Detect which cell encompasses the target text, then output its (x, y) center coordinate. 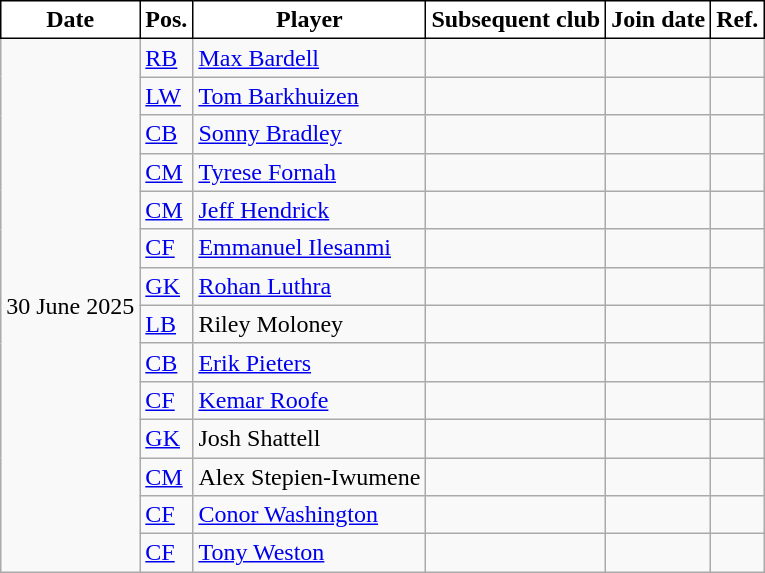
Player (310, 20)
Subsequent club (516, 20)
Jeff Hendrick (310, 210)
Josh Shattell (310, 438)
Riley Moloney (310, 324)
RB (166, 58)
Date (70, 20)
Pos. (166, 20)
LW (166, 96)
Max Bardell (310, 58)
Ref. (738, 20)
30 June 2025 (70, 306)
Tyrese Fornah (310, 172)
Erik Pieters (310, 362)
Conor Washington (310, 515)
Rohan Luthra (310, 286)
Join date (658, 20)
LB (166, 324)
Alex Stepien-Iwumene (310, 477)
Tom Barkhuizen (310, 96)
Kemar Roofe (310, 400)
Emmanuel Ilesanmi (310, 248)
Sonny Bradley (310, 134)
Tony Weston (310, 553)
